Provide the [X, Y] coordinate of the cell's center where the given text is located.  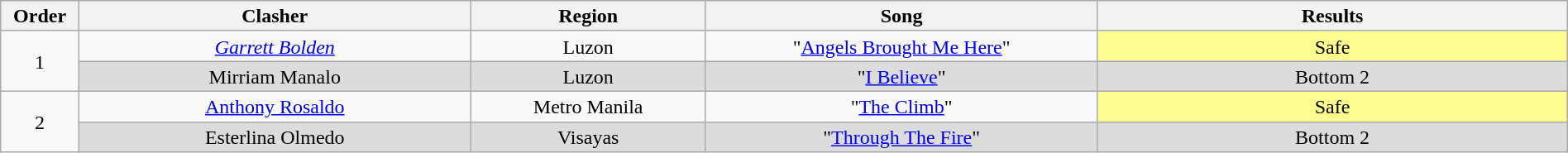
Esterlina Olmedo [275, 137]
Results [1332, 17]
Visayas [588, 137]
Mirriam Manalo [275, 76]
"I Believe" [901, 76]
Song [901, 17]
"Through The Fire" [901, 137]
Anthony Rosaldo [275, 106]
Order [40, 17]
2 [40, 121]
1 [40, 61]
"Angels Brought Me Here" [901, 46]
Region [588, 17]
Garrett Bolden [275, 46]
"The Climb" [901, 106]
Clasher [275, 17]
Metro Manila [588, 106]
